Provide the (X, Y) coordinate of the cell's center where the given text is located.  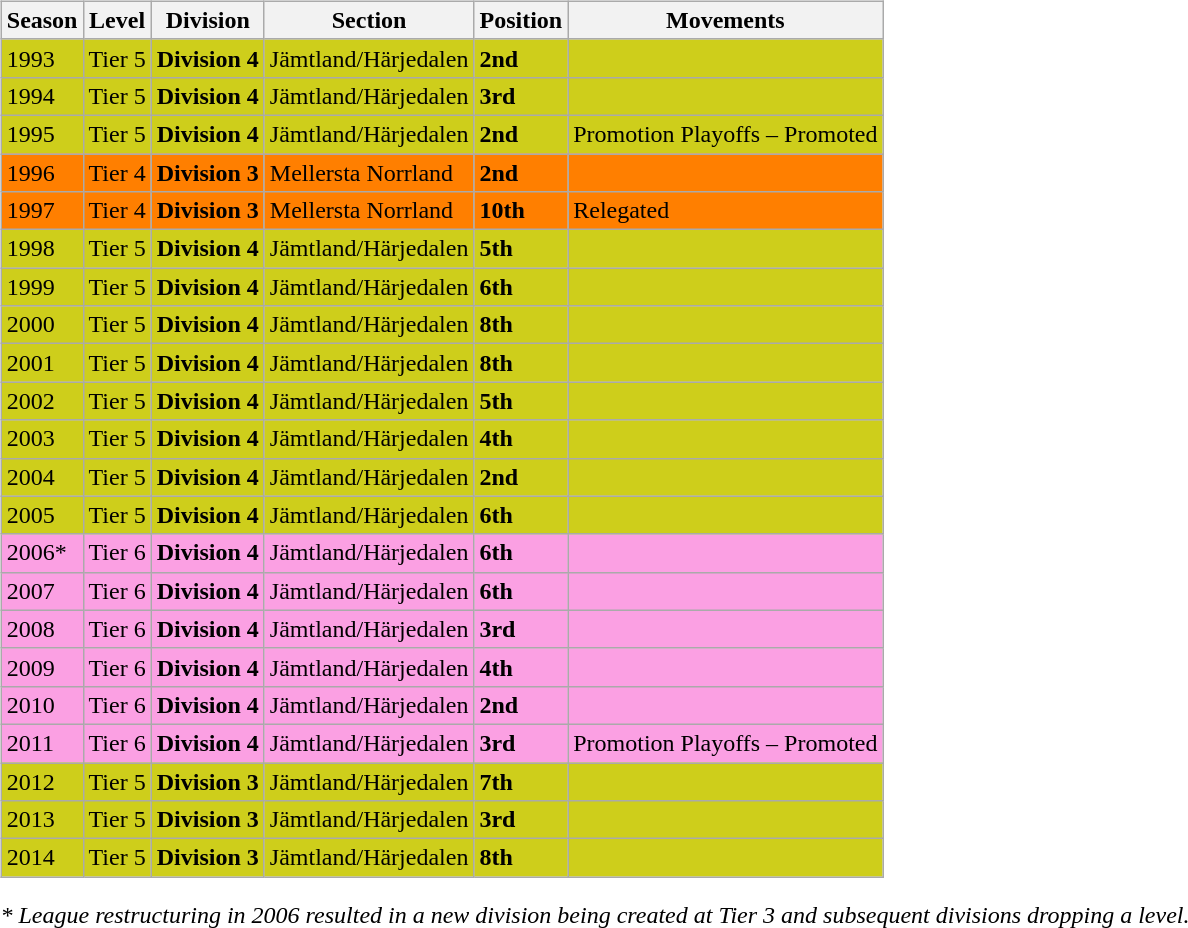
1999 (42, 287)
2011 (42, 743)
2008 (42, 629)
2002 (42, 401)
2003 (42, 439)
Relegated (726, 211)
2009 (42, 667)
7th (521, 781)
1998 (42, 249)
2000 (42, 325)
Position (521, 20)
1994 (42, 96)
1997 (42, 211)
Movements (726, 20)
1995 (42, 134)
2001 (42, 363)
1996 (42, 173)
2013 (42, 820)
2007 (42, 591)
2010 (42, 705)
2005 (42, 515)
Season (42, 20)
2006* (42, 553)
Division (208, 20)
1993 (42, 58)
2004 (42, 477)
10th (521, 211)
2012 (42, 781)
2014 (42, 858)
Level (117, 20)
Section (369, 20)
